Locate the cell with the specified text and output its (X, Y) center coordinate. 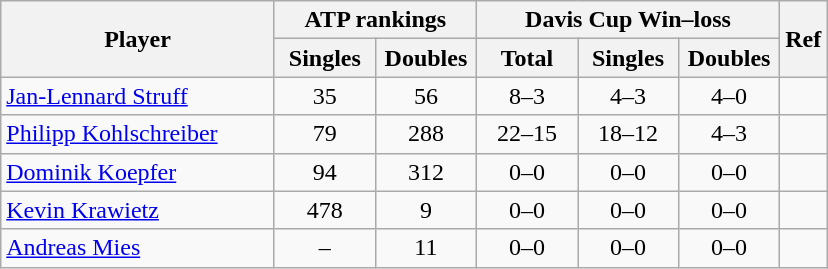
– (324, 248)
Total (526, 58)
Ref (804, 39)
79 (324, 134)
9 (426, 210)
478 (324, 210)
94 (324, 172)
22–15 (526, 134)
Andreas Mies (138, 248)
Jan-Lennard Struff (138, 96)
Dominik Koepfer (138, 172)
11 (426, 248)
Philipp Kohlschreiber (138, 134)
8–3 (526, 96)
ATP rankings (375, 20)
Davis Cup Win–loss (628, 20)
56 (426, 96)
288 (426, 134)
Player (138, 39)
4–0 (730, 96)
312 (426, 172)
35 (324, 96)
18–12 (628, 134)
Kevin Krawietz (138, 210)
